For the text-containing cell, return its midpoint in [x, y] coordinate format. 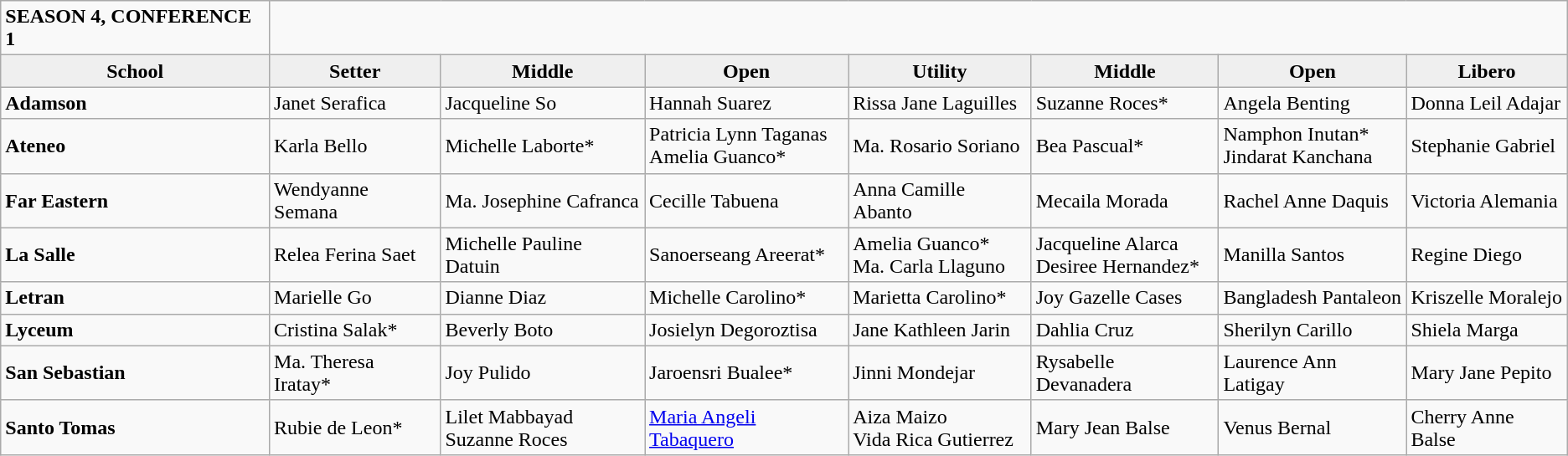
Far Eastern [136, 201]
Rubie de Leon* [355, 427]
Angela Benting [1313, 103]
Marietta Carolino* [940, 298]
Adamson [136, 103]
Michelle Carolino* [747, 298]
Mary Jean Balse [1125, 427]
Shiela Marga [1487, 330]
Ma. Theresa Iratay* [355, 373]
Jinni Mondejar [940, 373]
Suzanne Roces* [1125, 103]
Relea Ferina Saet [355, 254]
Laurence Ann Latigay [1313, 373]
Utility [940, 71]
SEASON 4, CONFERENCE 1 [136, 28]
Beverly Boto [543, 330]
Michelle Pauline Datuin [543, 254]
Aiza MaizoVida Rica Gutierrez [940, 427]
Anna Camille Abanto [940, 201]
Santo Tomas [136, 427]
Ma. Josephine Cafranca [543, 201]
Dahlia Cruz [1125, 330]
Namphon Inutan*Jindarat Kanchana [1313, 146]
Libero [1487, 71]
Regine Diego [1487, 254]
Rysabelle Devanadera [1125, 373]
Rachel Anne Daquis [1313, 201]
Kriszelle Moralejo [1487, 298]
Jacqueline AlarcaDesiree Hernandez* [1125, 254]
Amelia Guanco*Ma. Carla Llaguno [940, 254]
Victoria Alemania [1487, 201]
Manilla Santos [1313, 254]
Ma. Rosario Soriano [940, 146]
Michelle Laborte* [543, 146]
Venus Bernal [1313, 427]
Karla Bello [355, 146]
Cristina Salak* [355, 330]
Sherilyn Carillo [1313, 330]
Bangladesh Pantaleon [1313, 298]
Ateneo [136, 146]
Josielyn Degoroztisa [747, 330]
Maria Angeli Tabaquero [747, 427]
Donna Leil Adajar [1487, 103]
Dianne Diaz [543, 298]
School [136, 71]
Joy Gazelle Cases [1125, 298]
Joy Pulido [543, 373]
Stephanie Gabriel [1487, 146]
Cecille Tabuena [747, 201]
Sanoerseang Areerat* [747, 254]
Marielle Go [355, 298]
La Salle [136, 254]
Bea Pascual* [1125, 146]
Jane Kathleen Jarin [940, 330]
Patricia Lynn TaganasAmelia Guanco* [747, 146]
Wendyanne Semana [355, 201]
Cherry Anne Balse [1487, 427]
Lyceum [136, 330]
Mary Jane Pepito [1487, 373]
Janet Serafica [355, 103]
Mecaila Morada [1125, 201]
Jaroensri Bualee* [747, 373]
Jacqueline So [543, 103]
San Sebastian [136, 373]
Setter [355, 71]
Letran [136, 298]
Lilet MabbayadSuzanne Roces [543, 427]
Rissa Jane Laguilles [940, 103]
Hannah Suarez [747, 103]
